Detect which cell encompasses the target text, then output its [x, y] center coordinate. 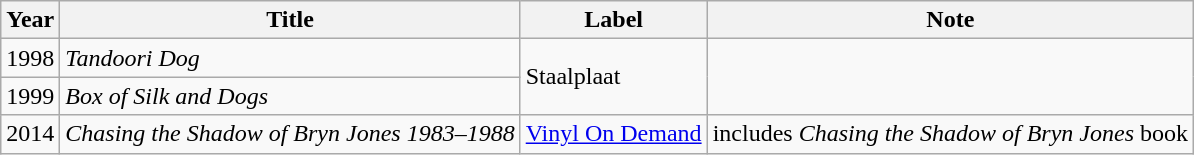
Chasing the Shadow of Bryn Jones 1983–1988 [290, 134]
Tandoori Dog [290, 58]
1999 [30, 96]
1998 [30, 58]
Note [950, 20]
Staalplaat [614, 77]
2014 [30, 134]
Year [30, 20]
Box of Silk and Dogs [290, 96]
Title [290, 20]
Label [614, 20]
Vinyl On Demand [614, 134]
includes Chasing the Shadow of Bryn Jones book [950, 134]
